Extract the (x, y) coordinate from the center of the cell holding the provided text.  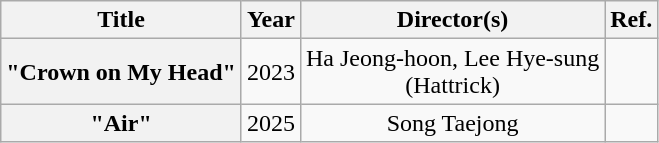
2023 (270, 72)
Title (122, 20)
Year (270, 20)
"Air" (122, 123)
Director(s) (452, 20)
Ha Jeong-hoon, Lee Hye-sung(Hattrick) (452, 72)
Song Taejong (452, 123)
"Crown on My Head" (122, 72)
2025 (270, 123)
Ref. (632, 20)
